From the cell containing the given text, extract its center point as [x, y] coordinate. 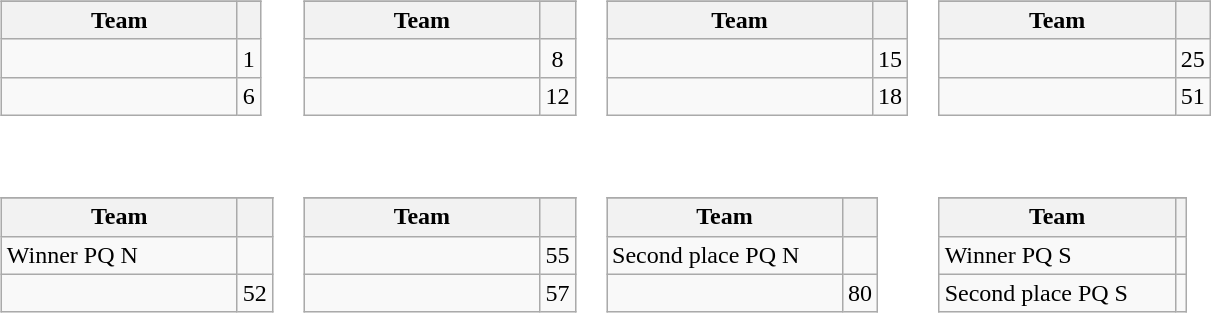
8 [558, 58]
Winner PQ N [119, 255]
57 [558, 293]
51 [1192, 96]
1 [248, 58]
15 [890, 58]
80 [860, 293]
6 [248, 96]
12 [558, 96]
18 [890, 96]
55 [558, 255]
Winner PQ S [1057, 255]
Second place PQ N [724, 255]
25 [1192, 58]
Second place PQ S [1057, 293]
52 [254, 293]
